Scan for the cell matching the given text and deliver its (x, y) coordinate at center. 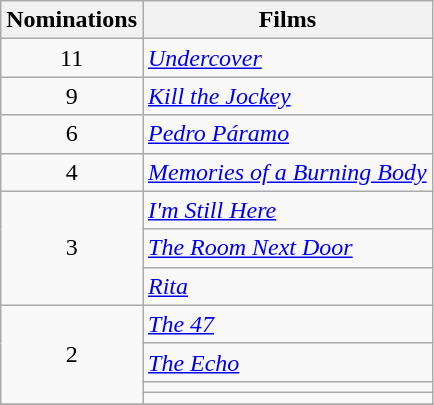
Memories of a Burning Body (287, 172)
I'm Still Here (287, 210)
4 (72, 172)
Rita (287, 286)
Undercover (287, 58)
3 (72, 248)
Films (287, 20)
6 (72, 134)
Pedro Páramo (287, 134)
11 (72, 58)
Nominations (72, 20)
2 (72, 354)
Kill the Jockey (287, 96)
9 (72, 96)
The 47 (287, 324)
The Room Next Door (287, 248)
The Echo (287, 362)
